Locate the cell with the specified text and output its [x, y] center coordinate. 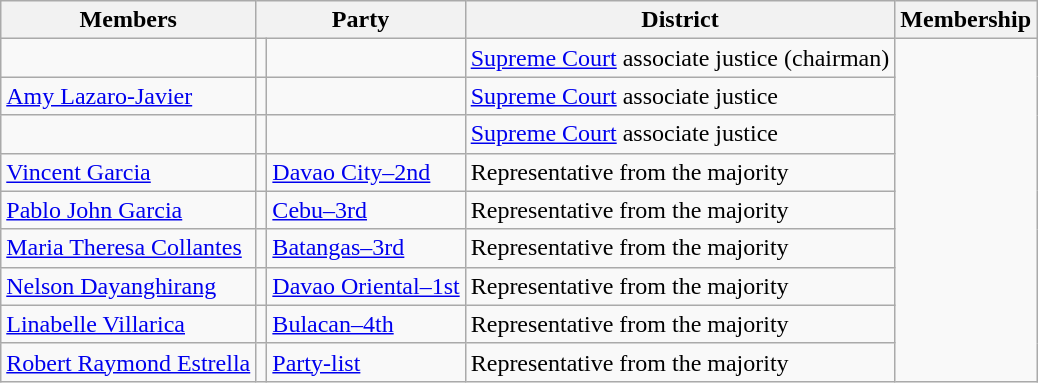
District [680, 20]
Batangas–3rd [366, 248]
Party-list [366, 362]
Nelson Dayanghirang [128, 286]
Pablo John Garcia [128, 210]
Davao Oriental–1st [366, 286]
Members [128, 20]
Party [360, 20]
Davao City–2nd [366, 172]
Vincent Garcia [128, 172]
Bulacan–4th [366, 324]
Amy Lazaro-Javier [128, 96]
Robert Raymond Estrella [128, 362]
Maria Theresa Collantes [128, 248]
Linabelle Villarica [128, 324]
Supreme Court associate justice (chairman) [680, 58]
Cebu–3rd [366, 210]
Membership [966, 20]
